Locate the cell with the specified text and output its [X, Y] center coordinate. 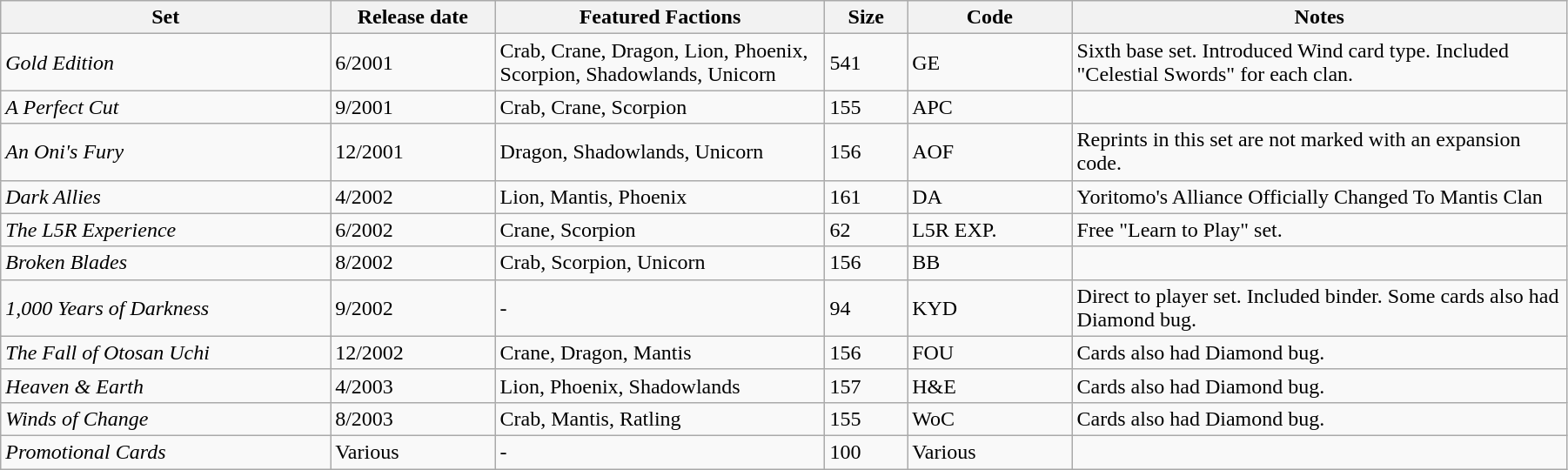
The L5R Experience [165, 230]
H&E [990, 386]
KYD [990, 308]
12/2001 [412, 151]
Sixth base set. Introduced Wind card type. Included "Celestial Swords" for each clan. [1319, 63]
541 [867, 63]
Dragon, Shadowlands, Unicorn [660, 151]
6/2002 [412, 230]
Crab, Mantis, Ratling [660, 419]
Heaven & Earth [165, 386]
6/2001 [412, 63]
Lion, Mantis, Phoenix [660, 197]
Gold Edition [165, 63]
Size [867, 17]
APC [990, 107]
Set [165, 17]
Reprints in this set are not marked with an expansion code. [1319, 151]
WoC [990, 419]
8/2003 [412, 419]
9/2001 [412, 107]
12/2002 [412, 352]
Release date [412, 17]
Direct to player set. Included binder. Some cards also had Diamond bug. [1319, 308]
Crab, Scorpion, Unicorn [660, 263]
DA [990, 197]
Crane, Dragon, Mantis [660, 352]
Code [990, 17]
Crane, Scorpion [660, 230]
Lion, Phoenix, Shadowlands [660, 386]
Crab, Crane, Scorpion [660, 107]
Broken Blades [165, 263]
Notes [1319, 17]
8/2002 [412, 263]
4/2002 [412, 197]
161 [867, 197]
Promotional Cards [165, 452]
AOF [990, 151]
94 [867, 308]
100 [867, 452]
An Oni's Fury [165, 151]
62 [867, 230]
Yoritomo's Alliance Officially Changed To Mantis Clan [1319, 197]
9/2002 [412, 308]
GE [990, 63]
1,000 Years of Darkness [165, 308]
The Fall of Otosan Uchi [165, 352]
L5R EXP. [990, 230]
157 [867, 386]
Featured Factions [660, 17]
BB [990, 263]
Free "Learn to Play" set. [1319, 230]
Crab, Crane, Dragon, Lion, Phoenix, Scorpion, Shadowlands, Unicorn [660, 63]
Winds of Change [165, 419]
A Perfect Cut [165, 107]
Dark Allies [165, 197]
FOU [990, 352]
4/2003 [412, 386]
